Identify which cell holds the provided text, then report its [X, Y] central coordinate. 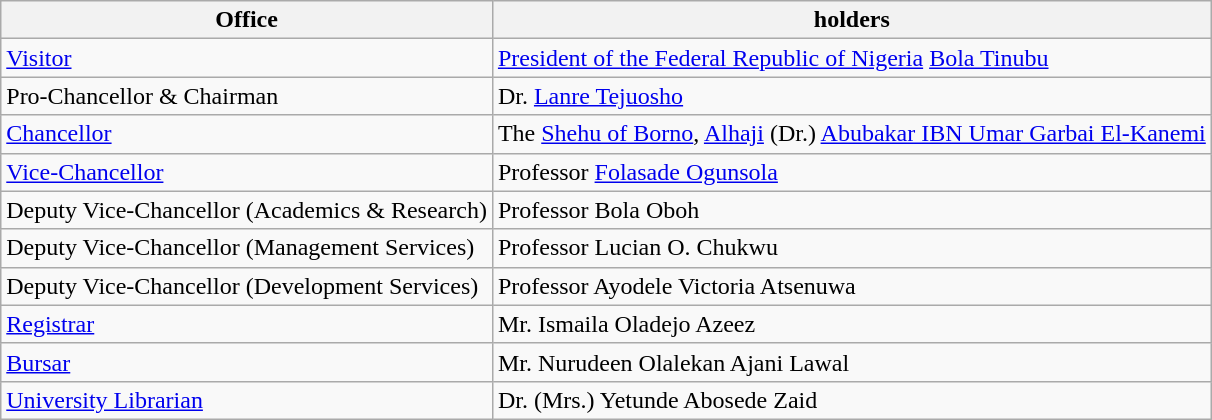
Office [247, 20]
Dr. (Mrs.) Yetunde Abosede Zaid [852, 400]
Professor Ayodele Victoria Atsenuwa [852, 286]
University Librarian [247, 400]
Professor Folasade Ogunsola [852, 172]
Bursar [247, 362]
Deputy Vice-Chancellor (Management Services) [247, 248]
Chancellor [247, 134]
Dr. Lanre Tejuosho [852, 96]
Mr. Ismaila Oladejo Azeez [852, 324]
President of the Federal Republic of Nigeria Bola Tinubu [852, 58]
Vice-Chancellor [247, 172]
Professor Lucian O. Chukwu [852, 248]
Professor Bola Oboh [852, 210]
Registrar [247, 324]
Deputy Vice-Chancellor (Development Services) [247, 286]
Pro-Chancellor & Chairman [247, 96]
Visitor [247, 58]
Mr. Nurudeen Olalekan Ajani Lawal [852, 362]
holders [852, 20]
Deputy Vice-Chancellor (Academics & Research) [247, 210]
The Shehu of Borno, Alhaji (Dr.) Abubakar IBN Umar Garbai El-Kanemi [852, 134]
